For the text-containing cell, return its midpoint in [X, Y] coordinate format. 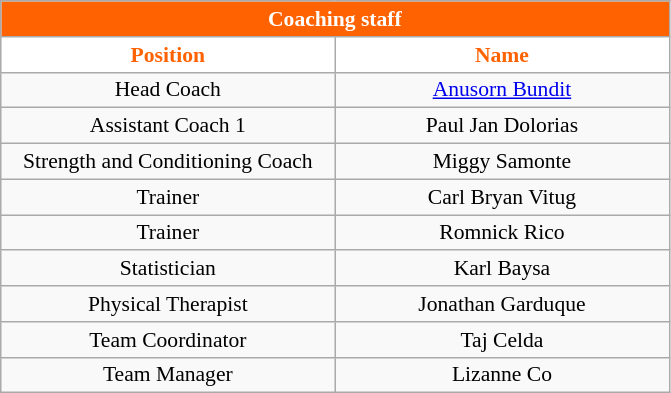
Jonathan Garduque [502, 304]
Position [168, 55]
Physical Therapist [168, 304]
Karl Baysa [502, 269]
Lizanne Co [502, 375]
Team Coordinator [168, 340]
Assistant Coach 1 [168, 126]
Statistician [168, 269]
Romnick Rico [502, 233]
Taj Celda [502, 340]
Team Manager [168, 375]
Carl Bryan Vitug [502, 197]
Miggy Samonte [502, 162]
Coaching staff [335, 19]
Strength and Conditioning Coach [168, 162]
Name [502, 55]
Paul Jan Dolorias [502, 126]
Anusorn Bundit [502, 90]
Head Coach [168, 90]
